Extract the [x, y] coordinate from the center of the cell holding the provided text.  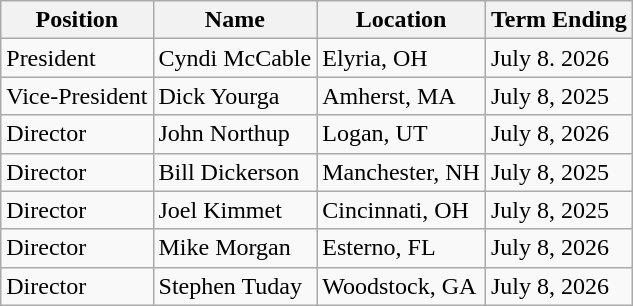
Location [402, 20]
John Northup [235, 134]
Dick Yourga [235, 96]
July 8. 2026 [558, 58]
Term Ending [558, 20]
Elyria, OH [402, 58]
Cyndi McCable [235, 58]
Cincinnati, OH [402, 210]
Woodstock, GA [402, 286]
Amherst, MA [402, 96]
Manchester, NH [402, 172]
Position [77, 20]
Vice-President [77, 96]
Joel Kimmet [235, 210]
Name [235, 20]
Stephen Tuday [235, 286]
Logan, UT [402, 134]
Bill Dickerson [235, 172]
Mike Morgan [235, 248]
President [77, 58]
Esterno, FL [402, 248]
